For the text-containing cell, return its midpoint in (x, y) coordinate format. 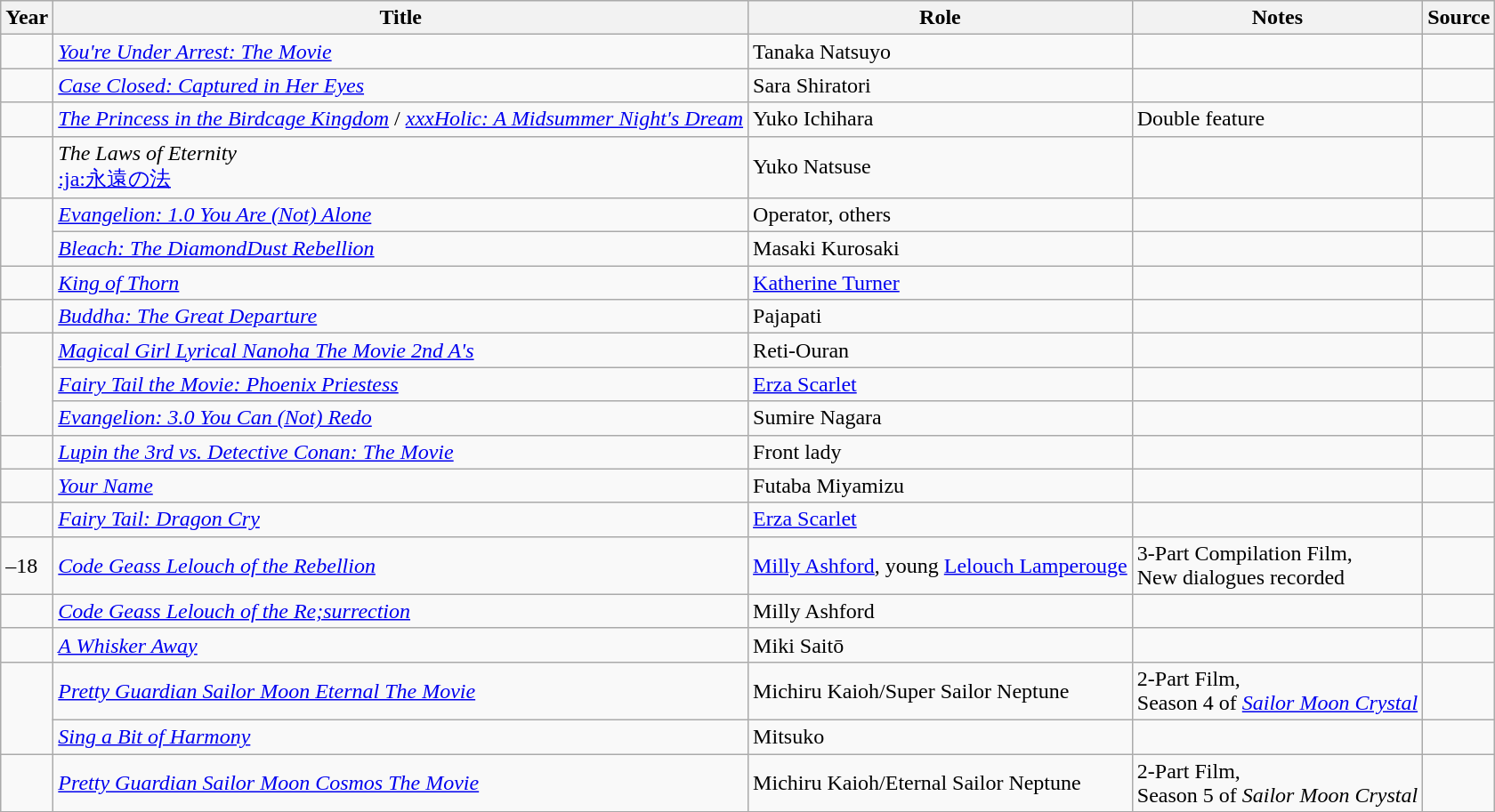
Milly Ashford, young Lelouch Lamperouge (941, 566)
Tanaka Natsuyo (941, 52)
Miki Saitō (941, 645)
A Whisker Away (400, 645)
The Laws of Eternity:ja:永遠の法 (400, 167)
Operator, others (941, 215)
Sing a Bit of Harmony (400, 736)
Yuko Natsuse (941, 167)
Title (400, 18)
Pretty Guardian Sailor Moon Eternal The Movie (400, 690)
Buddha: The Great Departure (400, 317)
Notes (1277, 18)
Code Geass Lelouch of the Re;surrection (400, 611)
Your Name (400, 486)
Sara Shiratori (941, 85)
Sumire Nagara (941, 418)
Code Geass Lelouch of the Rebellion (400, 566)
Evangelion: 3.0 You Can (Not) Redo (400, 418)
Michiru Kaioh/Super Sailor Neptune (941, 690)
Futaba Miyamizu (941, 486)
Source (1459, 18)
Magical Girl Lyrical Nanoha The Movie 2nd A's (400, 350)
–18 (27, 566)
Reti-Ouran (941, 350)
2-Part Film,Season 4 of Sailor Moon Crystal (1277, 690)
Masaki Kurosaki (941, 249)
Milly Ashford (941, 611)
Year (27, 18)
Front lady (941, 452)
Katherine Turner (941, 283)
Role (941, 18)
Fairy Tail: Dragon Cry (400, 519)
Michiru Kaioh/Eternal Sailor Neptune (941, 783)
Case Closed: Captured in Her Eyes (400, 85)
Fairy Tail the Movie: Phoenix Priestess (400, 384)
Double feature (1277, 119)
Lupin the 3rd vs. Detective Conan: The Movie (400, 452)
You're Under Arrest: The Movie (400, 52)
Pretty Guardian Sailor Moon Cosmos The Movie (400, 783)
Yuko Ichihara (941, 119)
The Princess in the Birdcage Kingdom / xxxHolic: A Midsummer Night's Dream (400, 119)
Bleach: The DiamondDust Rebellion (400, 249)
Pajapati (941, 317)
3-Part Compilation Film,New dialogues recorded (1277, 566)
Evangelion: 1.0 You Are (Not) Alone (400, 215)
King of Thorn (400, 283)
2-Part Film,Season 5 of Sailor Moon Crystal (1277, 783)
Mitsuko (941, 736)
